Output the [x, y] coordinate of the center of the cell containing the given text.  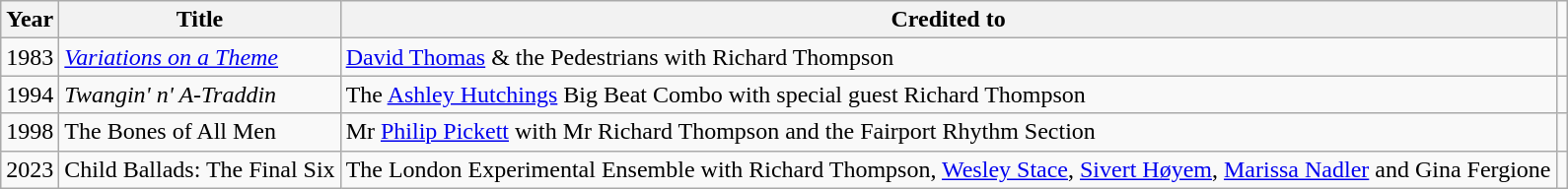
David Thomas & the Pedestrians with Richard Thompson [949, 57]
Variations on a Theme [199, 57]
The Bones of All Men [199, 132]
1998 [30, 132]
The London Experimental Ensemble with Richard Thompson, Wesley Stace, Sivert Høyem, Marissa Nadler and Gina Fergione [949, 169]
Credited to [949, 20]
2023 [30, 169]
Child Ballads: The Final Six [199, 169]
Year [30, 20]
1983 [30, 57]
Title [199, 20]
Mr Philip Pickett with Mr Richard Thompson and the Fairport Rhythm Section [949, 132]
Twangin' n' A-Traddin [199, 94]
The Ashley Hutchings Big Beat Combo with special guest Richard Thompson [949, 94]
1994 [30, 94]
